Output the (x, y) coordinate of the center of the cell containing the given text.  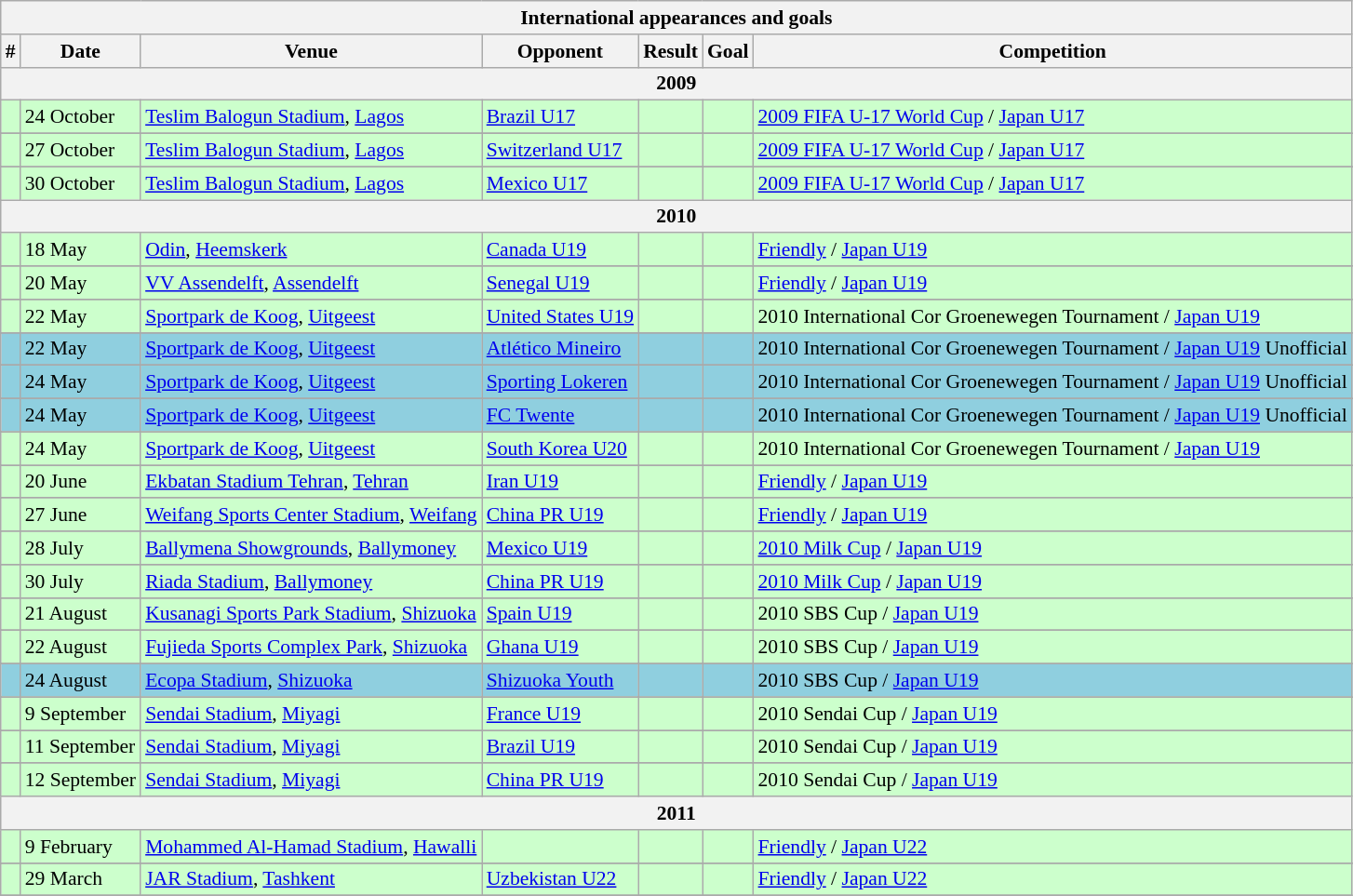
Mexico U19 (560, 548)
12 September (80, 781)
20 May (80, 283)
Ballymena Showgrounds, Ballymoney (311, 548)
Opponent (560, 51)
Spain U19 (560, 614)
Iran U19 (560, 482)
Brazil U19 (560, 747)
Result (670, 51)
9 February (80, 847)
27 October (80, 151)
Kusanagi Sports Park Stadium, Shizuoka (311, 614)
Senegal U19 (560, 283)
Riada Stadium, Ballymoney (311, 582)
Switzerland U17 (560, 151)
27 June (80, 515)
11 September (80, 747)
2011 (676, 813)
Brazil U17 (560, 117)
30 October (80, 183)
Venue (311, 51)
24 August (80, 681)
18 May (80, 250)
Canada U19 (560, 250)
2009 (676, 84)
Atlético Mineiro (560, 349)
Goal (728, 51)
9 September (80, 714)
Odin, Heemskerk (311, 250)
Weifang Sports Center Stadium, Weifang (311, 515)
Ecopa Stadium, Shizuoka (311, 681)
Competition (1053, 51)
Fujieda Sports Complex Park, Shizuoka (311, 648)
20 June (80, 482)
21 August (80, 614)
VV Assendelft, Assendelft (311, 283)
FC Twente (560, 416)
Shizuoka Youth (560, 681)
International appearances and goals (676, 18)
Ekbatan Stadium Tehran, Tehran (311, 482)
30 July (80, 582)
28 July (80, 548)
# (11, 51)
22 August (80, 648)
France U19 (560, 714)
Ghana U19 (560, 648)
Mohammed Al-Hamad Stadium, Hawalli (311, 847)
JAR Stadium, Tashkent (311, 879)
2010 (676, 217)
United States U19 (560, 316)
29 March (80, 879)
South Korea U20 (560, 448)
Mexico U17 (560, 183)
24 October (80, 117)
Sporting Lokeren (560, 382)
Uzbekistan U22 (560, 879)
Date (80, 51)
